Locate the cell with the specified text and output its [x, y] center coordinate. 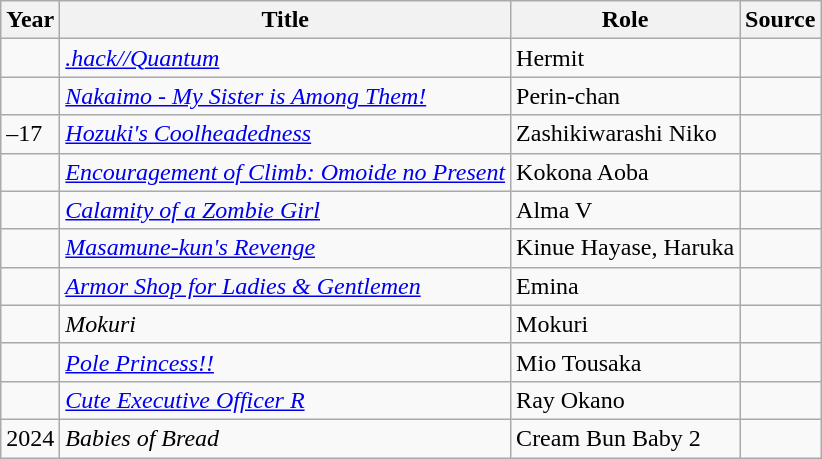
Cute Executive Officer R [286, 400]
Pole Princess!! [286, 362]
Masamune-kun's Revenge [286, 248]
Hermit [626, 58]
Perin-chan [626, 96]
Nakaimo - My Sister is Among Them! [286, 96]
Encouragement of Climb: Omoide no Present [286, 172]
Ray Okano [626, 400]
Calamity of a Zombie Girl [286, 210]
Alma V [626, 210]
Kinue Hayase, Haruka [626, 248]
.hack//Quantum [286, 58]
Title [286, 20]
Year [30, 20]
–17 [30, 134]
Role [626, 20]
Mio Tousaka [626, 362]
Cream Bun Baby 2 [626, 438]
Hozuki's Coolheadedness [286, 134]
Emina [626, 286]
Kokona Aoba [626, 172]
2024 [30, 438]
Armor Shop for Ladies & Gentlemen [286, 286]
Zashikiwarashi Niko [626, 134]
Babies of Bread [286, 438]
Source [780, 20]
